For the text-containing cell, return its midpoint in [X, Y] coordinate format. 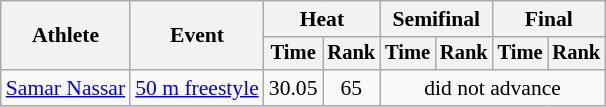
65 [351, 88]
did not advance [492, 88]
Heat [322, 19]
Final [549, 19]
Samar Nassar [66, 88]
30.05 [294, 88]
Semifinal [436, 19]
Event [197, 36]
Athlete [66, 36]
50 m freestyle [197, 88]
